Return (X, Y) of the center of cell containing provided text 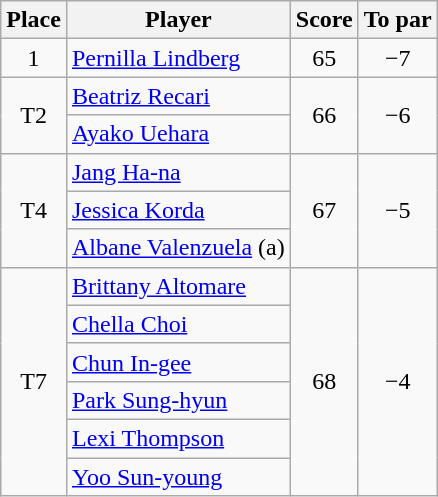
T2 (34, 115)
68 (324, 381)
−7 (398, 58)
Place (34, 20)
Lexi Thompson (178, 438)
65 (324, 58)
Jang Ha-na (178, 172)
T7 (34, 381)
Ayako Uehara (178, 134)
Beatriz Recari (178, 96)
Player (178, 20)
1 (34, 58)
Chella Choi (178, 324)
Albane Valenzuela (a) (178, 248)
66 (324, 115)
Jessica Korda (178, 210)
67 (324, 210)
Park Sung-hyun (178, 400)
Yoo Sun-young (178, 477)
T4 (34, 210)
Pernilla Lindberg (178, 58)
−5 (398, 210)
Brittany Altomare (178, 286)
Score (324, 20)
Chun In-gee (178, 362)
−6 (398, 115)
To par (398, 20)
−4 (398, 381)
